Search for the cell housing the specified text and yield its (x, y) center coordinate. 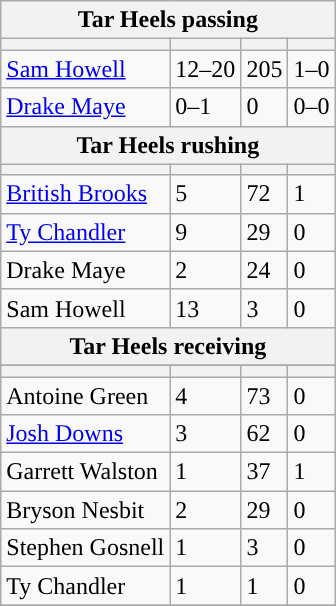
13 (206, 308)
9 (206, 232)
Tar Heels receiving (168, 346)
Stephen Gosnell (86, 548)
37 (264, 472)
4 (206, 395)
12–20 (206, 69)
205 (264, 69)
Garrett Walston (86, 472)
Josh Downs (86, 434)
British Brooks (86, 194)
Bryson Nesbit (86, 510)
24 (264, 270)
1–0 (312, 69)
Antoine Green (86, 395)
73 (264, 395)
Tar Heels passing (168, 20)
62 (264, 434)
0–0 (312, 107)
72 (264, 194)
5 (206, 194)
Tar Heels rushing (168, 145)
0–1 (206, 107)
